Identify which cell holds the provided text, then report its [X, Y] central coordinate. 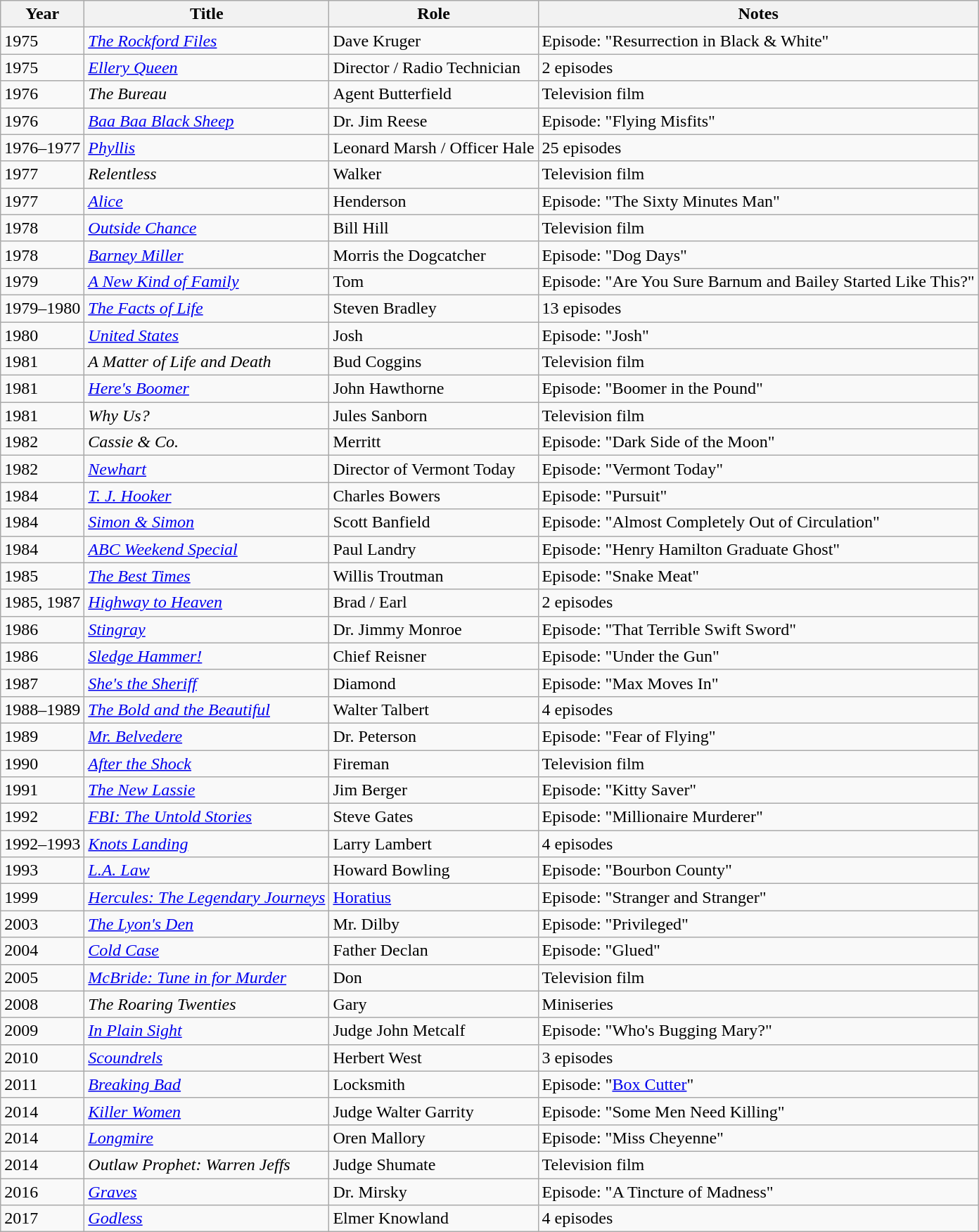
Barney Miller [207, 255]
Howard Bowling [433, 871]
Ellery Queen [207, 68]
L.A. Law [207, 871]
Cassie & Co. [207, 442]
2004 [42, 951]
1979–1980 [42, 308]
Merritt [433, 442]
Episode: "Boomer in the Pound" [758, 389]
Director of Vermont Today [433, 469]
2010 [42, 1058]
Brad / Earl [433, 603]
United States [207, 335]
Episode: "Box Cutter" [758, 1084]
ABC Weekend Special [207, 549]
Dr. Jimmy Monroe [433, 629]
Relentless [207, 174]
Walter Talbert [433, 710]
Judge Walter Garrity [433, 1111]
John Hawthorne [433, 389]
2008 [42, 1004]
1990 [42, 763]
Killer Women [207, 1111]
Here's Boomer [207, 389]
Oren Mallory [433, 1138]
1993 [42, 871]
Episode: "Josh" [758, 335]
Episode: "Who's Bugging Mary?" [758, 1031]
Miniseries [758, 1004]
Steven Bradley [433, 308]
Episode: "Kitty Saver" [758, 790]
Josh [433, 335]
Title [207, 14]
Henderson [433, 201]
Why Us? [207, 416]
Herbert West [433, 1058]
1985 [42, 576]
The Rockford Files [207, 41]
Elmer Knowland [433, 1219]
Agent Butterfield [433, 94]
2017 [42, 1219]
Role [433, 14]
Episode: "Pursuit" [758, 496]
Episode: "That Terrible Swift Sword" [758, 629]
1988–1989 [42, 710]
Baa Baa Black Sheep [207, 121]
Dr. Mirsky [433, 1192]
Episode: "Resurrection in Black & White" [758, 41]
Scoundrels [207, 1058]
The Lyon's Den [207, 924]
Episode: "Millionaire Murderer" [758, 817]
Simon & Simon [207, 522]
Hercules: The Legendary Journeys [207, 897]
Morris the Dogcatcher [433, 255]
Alice [207, 201]
Scott Banfield [433, 522]
3 episodes [758, 1058]
Episode: "Stranger and Stranger" [758, 897]
2009 [42, 1031]
Cold Case [207, 951]
Don [433, 977]
1980 [42, 335]
The Facts of Life [207, 308]
Episode: "Bourbon County" [758, 871]
Phyllis [207, 148]
1992–1993 [42, 844]
The Bureau [207, 94]
Leonard Marsh / Officer Hale [433, 148]
Judge John Metcalf [433, 1031]
Episode: "Under the Gun" [758, 656]
She's the Sheriff [207, 683]
Larry Lambert [433, 844]
1992 [42, 817]
Episode: "Henry Hamilton Graduate Ghost" [758, 549]
After the Shock [207, 763]
Episode: "Some Men Need Killing" [758, 1111]
1991 [42, 790]
Episode: "Fear of Flying" [758, 736]
1999 [42, 897]
Episode: "Glued" [758, 951]
Mr. Dilby [433, 924]
Episode: "A Tincture of Madness" [758, 1192]
Chief Reisner [433, 656]
In Plain Sight [207, 1031]
Notes [758, 14]
Graves [207, 1192]
Episode: "Dog Days" [758, 255]
Episode: "Almost Completely Out of Circulation" [758, 522]
1987 [42, 683]
Outlaw Prophet: Warren Jeffs [207, 1164]
Bill Hill [433, 228]
A Matter of Life and Death [207, 362]
Year [42, 14]
Breaking Bad [207, 1084]
Episode: "Vermont Today" [758, 469]
The Roaring Twenties [207, 1004]
Dr. Peterson [433, 736]
Jules Sanborn [433, 416]
Longmire [207, 1138]
Director / Radio Technician [433, 68]
Father Declan [433, 951]
The Best Times [207, 576]
McBride: Tune in for Murder [207, 977]
Episode: "The Sixty Minutes Man" [758, 201]
1976–1977 [42, 148]
Fireman [433, 763]
Jim Berger [433, 790]
Paul Landry [433, 549]
Episode: "Privileged" [758, 924]
Knots Landing [207, 844]
Steve Gates [433, 817]
Judge Shumate [433, 1164]
2005 [42, 977]
Tom [433, 281]
Dr. Jim Reese [433, 121]
Episode: "Dark Side of the Moon" [758, 442]
Gary [433, 1004]
Locksmith [433, 1084]
2011 [42, 1084]
2003 [42, 924]
Godless [207, 1219]
The Bold and the Beautiful [207, 710]
The New Lassie [207, 790]
Stingray [207, 629]
A New Kind of Family [207, 281]
2016 [42, 1192]
Willis Troutman [433, 576]
Episode: "Miss Cheyenne" [758, 1138]
Outside Chance [207, 228]
1985, 1987 [42, 603]
Horatius [433, 897]
FBI: The Untold Stories [207, 817]
Walker [433, 174]
Episode: "Flying Misfits" [758, 121]
Highway to Heaven [207, 603]
Sledge Hammer! [207, 656]
25 episodes [758, 148]
Diamond [433, 683]
13 episodes [758, 308]
Charles Bowers [433, 496]
Mr. Belvedere [207, 736]
T. J. Hooker [207, 496]
Episode: "Are You Sure Barnum and Bailey Started Like This?" [758, 281]
Episode: "Snake Meat" [758, 576]
Episode: "Max Moves In" [758, 683]
1979 [42, 281]
Bud Coggins [433, 362]
1989 [42, 736]
Newhart [207, 469]
Dave Kruger [433, 41]
